Determine the (x, y) coordinate at the center of the cell enclosing the given text.  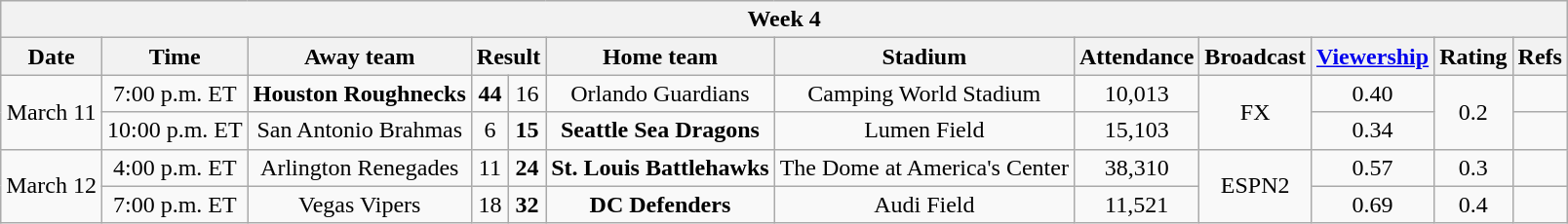
Arlington Renegades (359, 168)
44 (490, 93)
15 (528, 131)
Camping World Stadium (924, 93)
0.57 (1372, 168)
16 (528, 93)
Date (52, 56)
0.40 (1372, 93)
The Dome at America's Center (924, 168)
Vegas Vipers (359, 205)
Result (508, 56)
Refs (1540, 56)
DC Defenders (660, 205)
32 (528, 205)
ESPN2 (1256, 186)
Broadcast (1256, 56)
Viewership (1372, 56)
0.3 (1473, 168)
4:00 p.m. ET (175, 168)
Away team (359, 56)
Lumen Field (924, 131)
Houston Roughnecks (359, 93)
Week 4 (784, 19)
10:00 p.m. ET (175, 131)
San Antonio Brahmas (359, 131)
18 (490, 205)
24 (528, 168)
Rating (1473, 56)
Seattle Sea Dragons (660, 131)
St. Louis Battlehawks (660, 168)
11 (490, 168)
11,521 (1136, 205)
Time (175, 56)
March 12 (52, 186)
FX (1256, 112)
Stadium (924, 56)
Audi Field (924, 205)
0.34 (1372, 131)
10,013 (1136, 93)
0.69 (1372, 205)
0.2 (1473, 112)
Attendance (1136, 56)
6 (490, 131)
38,310 (1136, 168)
15,103 (1136, 131)
March 11 (52, 112)
Home team (660, 56)
Orlando Guardians (660, 93)
0.4 (1473, 205)
